Find where the given text appears and provide that cell's center as (X, Y) coordinate. 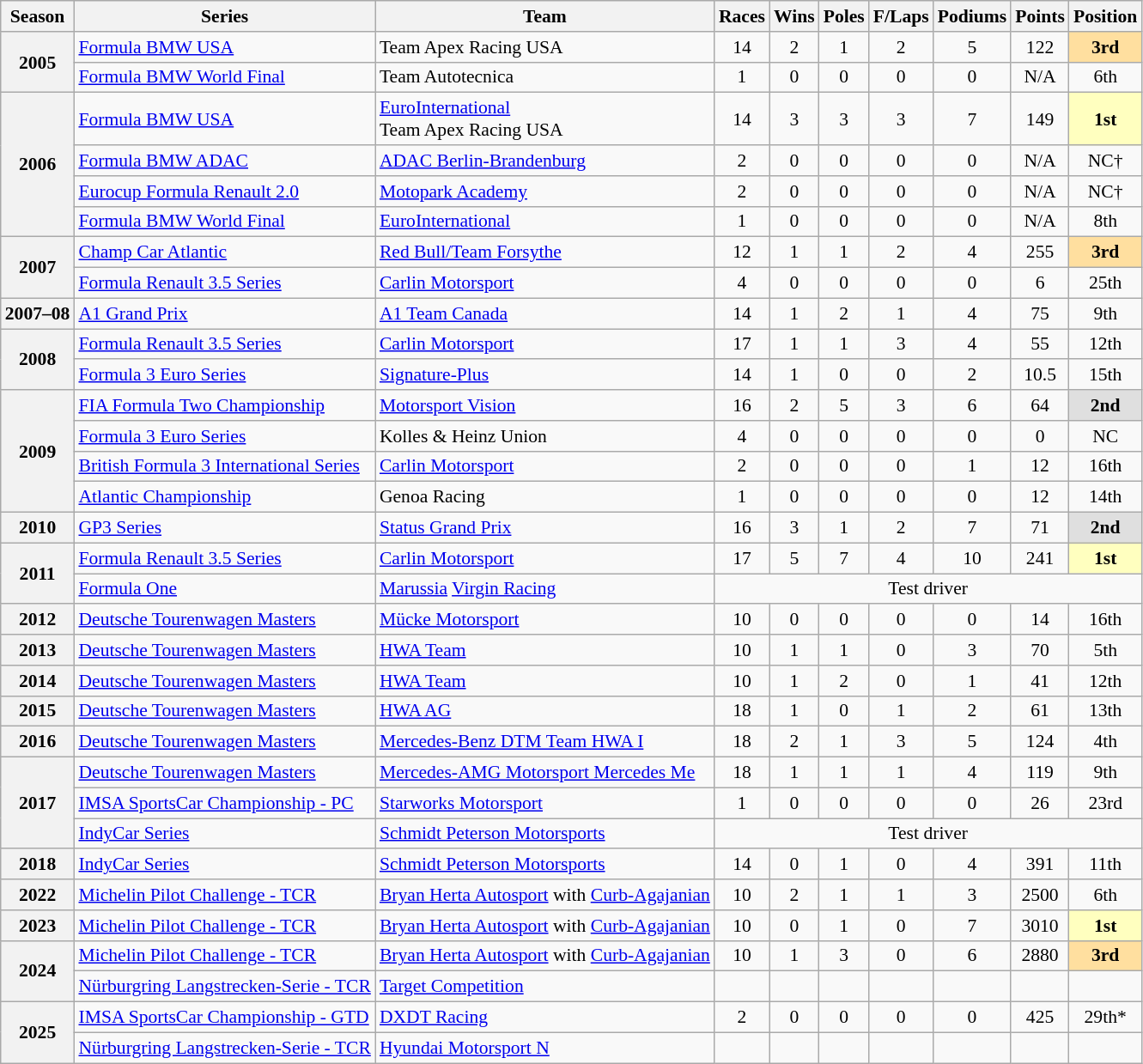
2022 (38, 895)
A1 Grand Prix (224, 313)
2005 (38, 62)
2015 (38, 711)
23rd (1105, 803)
Champ Car Atlantic (224, 252)
Mercedes-AMG Motorsport Mercedes Me (544, 773)
122 (1040, 47)
71 (1040, 528)
Position (1105, 16)
55 (1040, 344)
2014 (38, 681)
Podiums (972, 16)
Signature-Plus (544, 375)
Atlantic Championship (224, 497)
3010 (1040, 926)
Formula BMW ADAC (224, 161)
Red Bull/Team Forsythe (544, 252)
Wins (794, 16)
Marussia Virgin Racing (544, 589)
4th (1105, 742)
124 (1040, 742)
2006 (38, 165)
Motopark Academy (544, 192)
2023 (38, 926)
Target Competition (544, 987)
61 (1040, 711)
ADAC Berlin-Brandenburg (544, 161)
Starworks Motorsport (544, 803)
Status Grand Prix (544, 528)
2018 (38, 865)
149 (1040, 119)
Motorsport Vision (544, 405)
Mercedes-Benz DTM Team HWA I (544, 742)
2007 (38, 268)
25th (1105, 283)
2011 (38, 574)
British Formula 3 International Series (224, 466)
64 (1040, 405)
HWA AG (544, 711)
Eurocup Formula Renault 2.0 (224, 192)
26 (1040, 803)
Hyundai Motorsport N (544, 1048)
Races (742, 16)
241 (1040, 558)
Formula One (224, 589)
391 (1040, 865)
15th (1105, 375)
13th (1105, 711)
Team Apex Racing USA (544, 47)
8th (1105, 222)
2017 (38, 804)
255 (1040, 252)
2012 (38, 620)
Team Autotecnica (544, 77)
2013 (38, 650)
Genoa Racing (544, 497)
F/Laps (902, 16)
Mücke Motorsport (544, 620)
11th (1105, 865)
425 (1040, 1018)
75 (1040, 313)
14th (1105, 497)
DXDT Racing (544, 1018)
41 (1040, 681)
IMSA SportsCar Championship - PC (224, 803)
FIA Formula Two Championship (224, 405)
Kolles & Heinz Union (544, 436)
2016 (38, 742)
EuroInternationalTeam Apex Racing USA (544, 119)
A1 Team Canada (544, 313)
2500 (1040, 895)
2009 (38, 451)
GP3 Series (224, 528)
Team (544, 16)
NC (1105, 436)
70 (1040, 650)
2007–08 (38, 313)
2025 (38, 1032)
10.5 (1040, 375)
2880 (1040, 956)
Poles (844, 16)
2008 (38, 359)
5th (1105, 650)
29th* (1105, 1018)
Season (38, 16)
Points (1040, 16)
Series (224, 16)
119 (1040, 773)
IMSA SportsCar Championship - GTD (224, 1018)
EuroInternational (544, 222)
2024 (38, 970)
2010 (38, 528)
